Locate the cell with the specified text and output its [X, Y] center coordinate. 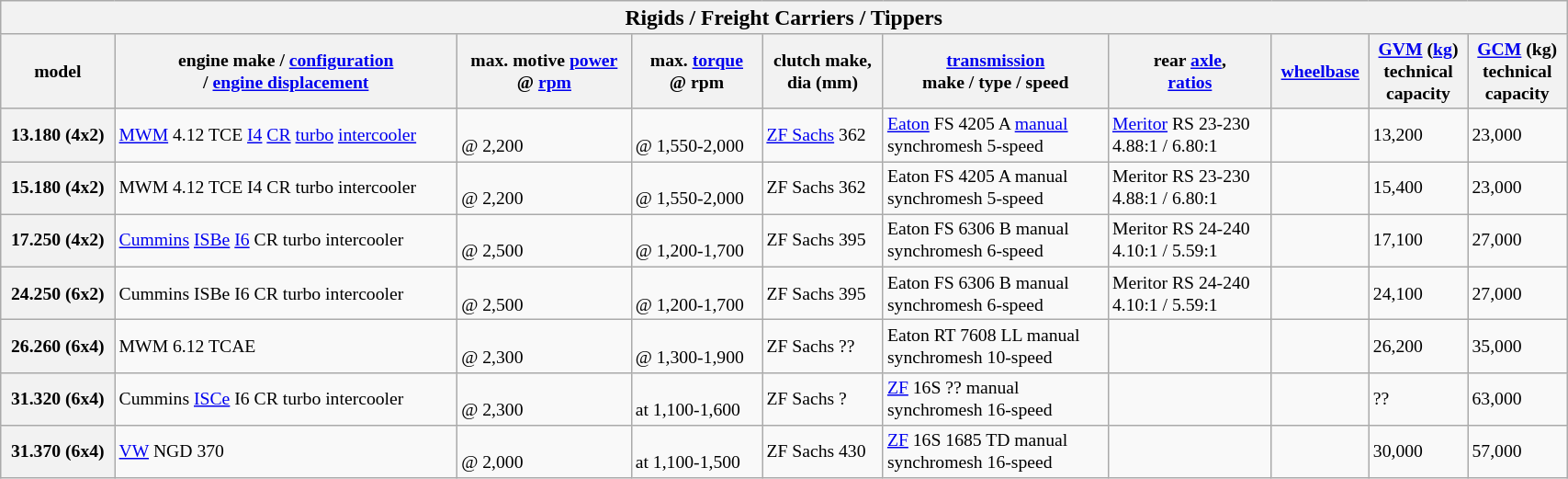
rear axle,ratios [1190, 72]
ZF Sachs ? [823, 399]
?? [1418, 399]
model [58, 72]
57,000 [1517, 450]
13.180 (4x2) [58, 136]
Cummins ISCe I6 CR turbo intercooler [287, 399]
17,100 [1418, 241]
26,200 [1418, 346]
24.250 (6x2) [58, 292]
30,000 [1418, 450]
at 1,100-1,500 [696, 450]
24,100 [1418, 292]
Rigids / Freight Carriers / Tippers [784, 17]
ZF 16S ?? manualsynchromesh 16-speed [996, 399]
engine make / configuration/ engine displacement [287, 72]
15.180 (4x2) [58, 188]
max. torque@ rpm [696, 72]
15,400 [1418, 188]
ZF 16S 1685 TD manualsynchromesh 16-speed [996, 450]
clutch make,dia (mm) [823, 72]
GCM (kg)technicalcapacity [1517, 72]
@ 2,000 [545, 450]
26.260 (6x4) [58, 346]
31.320 (6x4) [58, 399]
transmissionmake / type / speed [996, 72]
31.370 (6x4) [58, 450]
ZF Sachs ?? [823, 346]
at 1,100-1,600 [696, 399]
wheelbase [1320, 72]
Eaton RT 7608 LL manualsynchromesh 10-speed [996, 346]
ZF Sachs 430 [823, 450]
13,200 [1418, 136]
@ 1,300-1,900 [696, 346]
35,000 [1517, 346]
GVM (kg)technicalcapacity [1418, 72]
MWM 6.12 TCAE [287, 346]
max. motive power@ rpm [545, 72]
17.250 (4x2) [58, 241]
63,000 [1517, 399]
VW NGD 370 [287, 450]
